Provide the [x, y] coordinate of the cell's center where the given text is located.  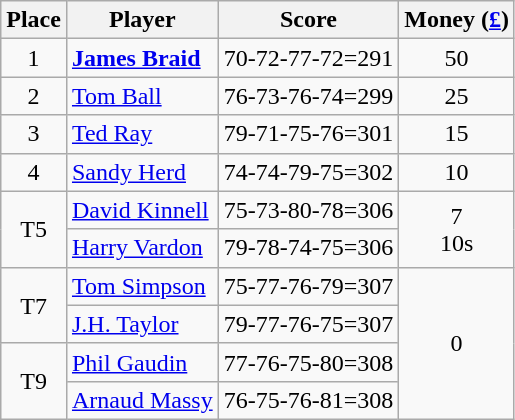
75-73-80-78=306 [308, 210]
15 [457, 134]
J.H. Taylor [142, 324]
76-73-76-74=299 [308, 96]
Tom Ball [142, 96]
T5 [34, 229]
74-74-79-75=302 [308, 172]
2 [34, 96]
70-72-77-72=291 [308, 58]
75-77-76-79=307 [308, 286]
77-76-75-80=308 [308, 362]
Ted Ray [142, 134]
Sandy Herd [142, 172]
Score [308, 20]
T9 [34, 381]
4 [34, 172]
James Braid [142, 58]
3 [34, 134]
Phil Gaudin [142, 362]
T7 [34, 305]
Tom Simpson [142, 286]
Place [34, 20]
76-75-76-81=308 [308, 400]
710s [457, 229]
25 [457, 96]
50 [457, 58]
David Kinnell [142, 210]
0 [457, 343]
79-71-75-76=301 [308, 134]
Arnaud Massy [142, 400]
Harry Vardon [142, 248]
Player [142, 20]
79-78-74-75=306 [308, 248]
79-77-76-75=307 [308, 324]
10 [457, 172]
Money (£) [457, 20]
1 [34, 58]
